Identify which cell holds the provided text, then report its [X, Y] central coordinate. 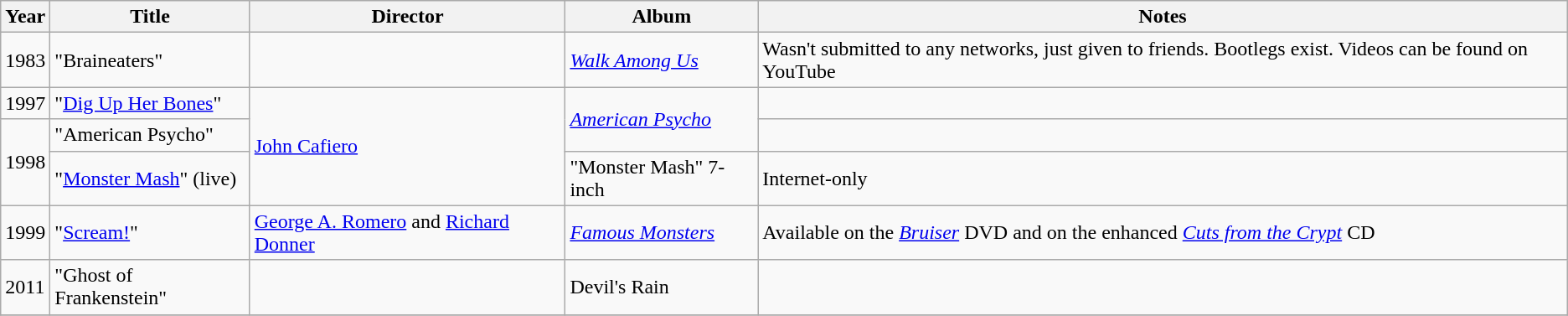
Available on the Bruiser DVD and on the enhanced Cuts from the Crypt CD [1163, 233]
"Monster Mash" (live) [150, 178]
2011 [25, 287]
Wasn't submitted to any networks, just given to friends. Bootlegs exist. Videos can be found on YouTube [1163, 60]
Devil's Rain [662, 287]
1998 [25, 163]
1999 [25, 233]
Year [25, 17]
Title [150, 17]
Album [662, 17]
"American Psycho" [150, 135]
Internet-only [1163, 178]
Walk Among Us [662, 60]
"Dig Up Her Bones" [150, 103]
"Scream!" [150, 233]
Famous Monsters [662, 233]
American Psycho [662, 119]
"Monster Mash" 7-inch [662, 178]
"Ghost of Frankenstein" [150, 287]
1983 [25, 60]
Director [407, 17]
George A. Romero and Richard Donner [407, 233]
1997 [25, 103]
John Cafiero [407, 146]
"Braineaters" [150, 60]
Notes [1163, 17]
